Find where the given text appears and provide that cell's center as (x, y) coordinate. 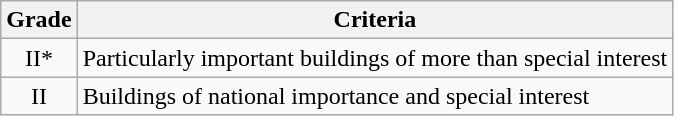
Particularly important buildings of more than special interest (375, 58)
II (39, 96)
Buildings of national importance and special interest (375, 96)
Grade (39, 20)
II* (39, 58)
Criteria (375, 20)
